Scan for the cell matching the given text and deliver its (x, y) coordinate at center. 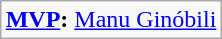
MVP: Manu Ginóbili (111, 20)
